Provide the (X, Y) coordinate of the cell's center where the given text is located.  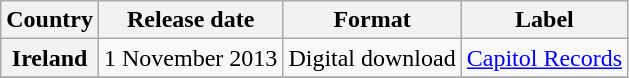
Country (50, 20)
Digital download (372, 58)
Label (544, 20)
Release date (190, 20)
Format (372, 20)
1 November 2013 (190, 58)
Ireland (50, 58)
Capitol Records (544, 58)
